Detect which cell encompasses the target text, then output its (X, Y) center coordinate. 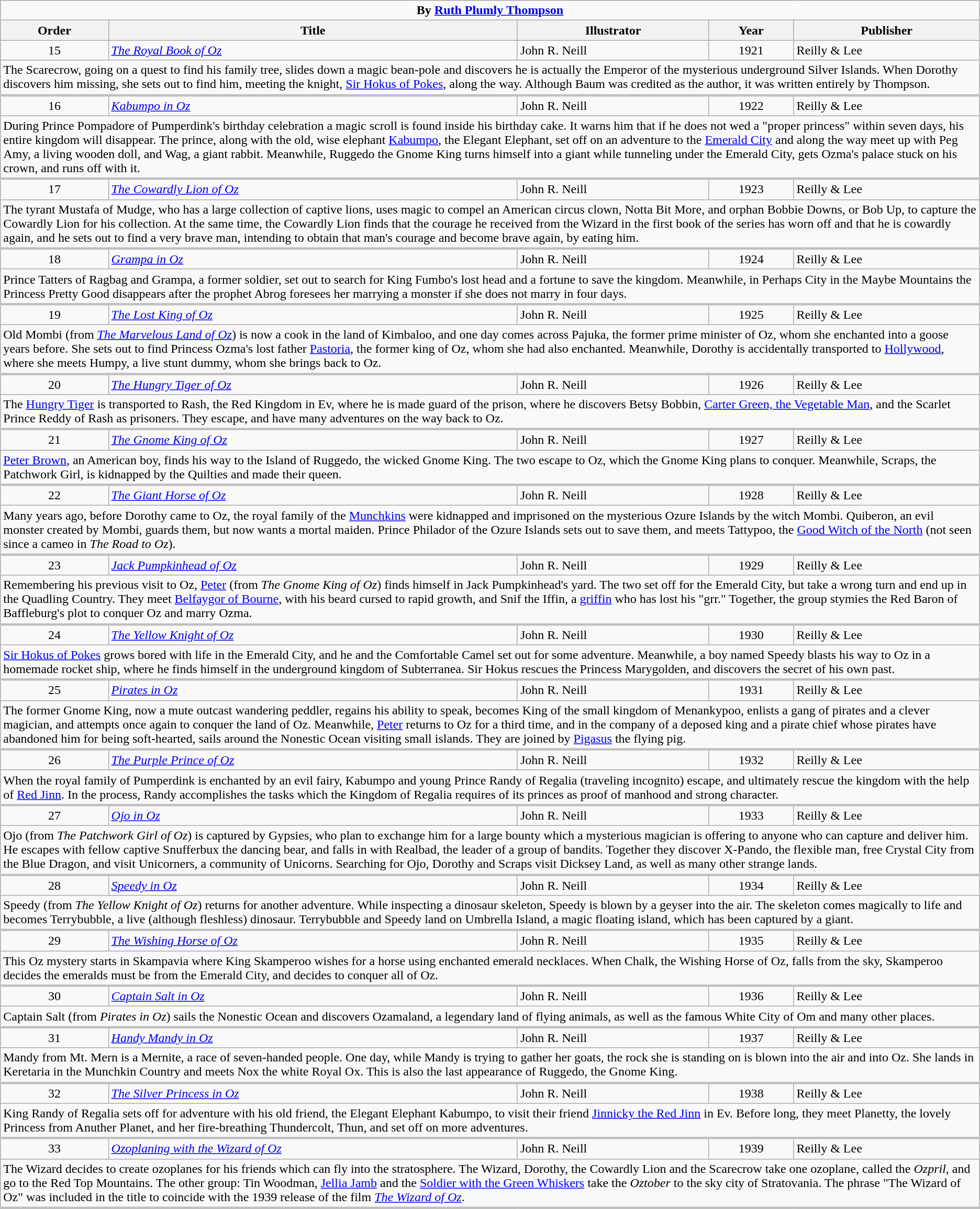
30 (54, 996)
Kabumpo in Oz (313, 106)
The Purple Prince of Oz (313, 760)
17 (54, 189)
The Giant Horse of Oz (313, 495)
33 (54, 1149)
18 (54, 259)
1929 (751, 565)
1921 (751, 50)
Publisher (887, 30)
By Ruth Plumly Thompson (490, 10)
The Royal Book of Oz (313, 50)
Grampa in Oz (313, 259)
The Silver Princess in Oz (313, 1093)
31 (54, 1037)
1924 (751, 259)
32 (54, 1093)
21 (54, 440)
23 (54, 565)
The Yellow Knight of Oz (313, 634)
1936 (751, 996)
27 (54, 815)
1939 (751, 1149)
1935 (751, 941)
Year (751, 30)
16 (54, 106)
1933 (751, 815)
Handy Mandy in Oz (313, 1037)
Speedy in Oz (313, 885)
Illustrator (612, 30)
1931 (751, 690)
Ojo in Oz (313, 815)
1927 (751, 440)
24 (54, 634)
20 (54, 384)
Order (54, 30)
The Gnome King of Oz (313, 440)
Ozoplaning with the Wizard of Oz (313, 1149)
The Hungry Tiger of Oz (313, 384)
22 (54, 495)
19 (54, 315)
28 (54, 885)
15 (54, 50)
25 (54, 690)
1926 (751, 384)
Captain Salt in Oz (313, 996)
1937 (751, 1037)
1923 (751, 189)
29 (54, 941)
1925 (751, 315)
Jack Pumpkinhead of Oz (313, 565)
1928 (751, 495)
1938 (751, 1093)
1934 (751, 885)
The Cowardly Lion of Oz (313, 189)
The Wishing Horse of Oz (313, 941)
1930 (751, 634)
1922 (751, 106)
Pirates in Oz (313, 690)
The Lost King of Oz (313, 315)
1932 (751, 760)
Title (313, 30)
26 (54, 760)
